Scan for the cell matching the given text and deliver its [X, Y] coordinate at center. 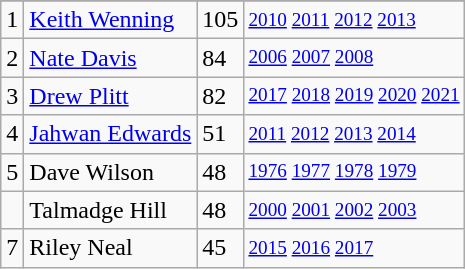
3 [12, 96]
Riley Neal [110, 248]
1976 1977 1978 1979 [354, 172]
2017 2018 2019 2020 2021 [354, 96]
51 [220, 134]
Keith Wenning [110, 20]
45 [220, 248]
2015 2016 2017 [354, 248]
1 [12, 20]
Talmadge Hill [110, 210]
2 [12, 58]
2000 2001 2002 2003 [354, 210]
5 [12, 172]
Jahwan Edwards [110, 134]
Dave Wilson [110, 172]
2011 2012 2013 2014 [354, 134]
7 [12, 248]
82 [220, 96]
Drew Plitt [110, 96]
Nate Davis [110, 58]
2010 2011 2012 2013 [354, 20]
4 [12, 134]
2006 2007 2008 [354, 58]
84 [220, 58]
105 [220, 20]
